Capture the cell that displays the provided text and extract its (x, y) central coordinate. 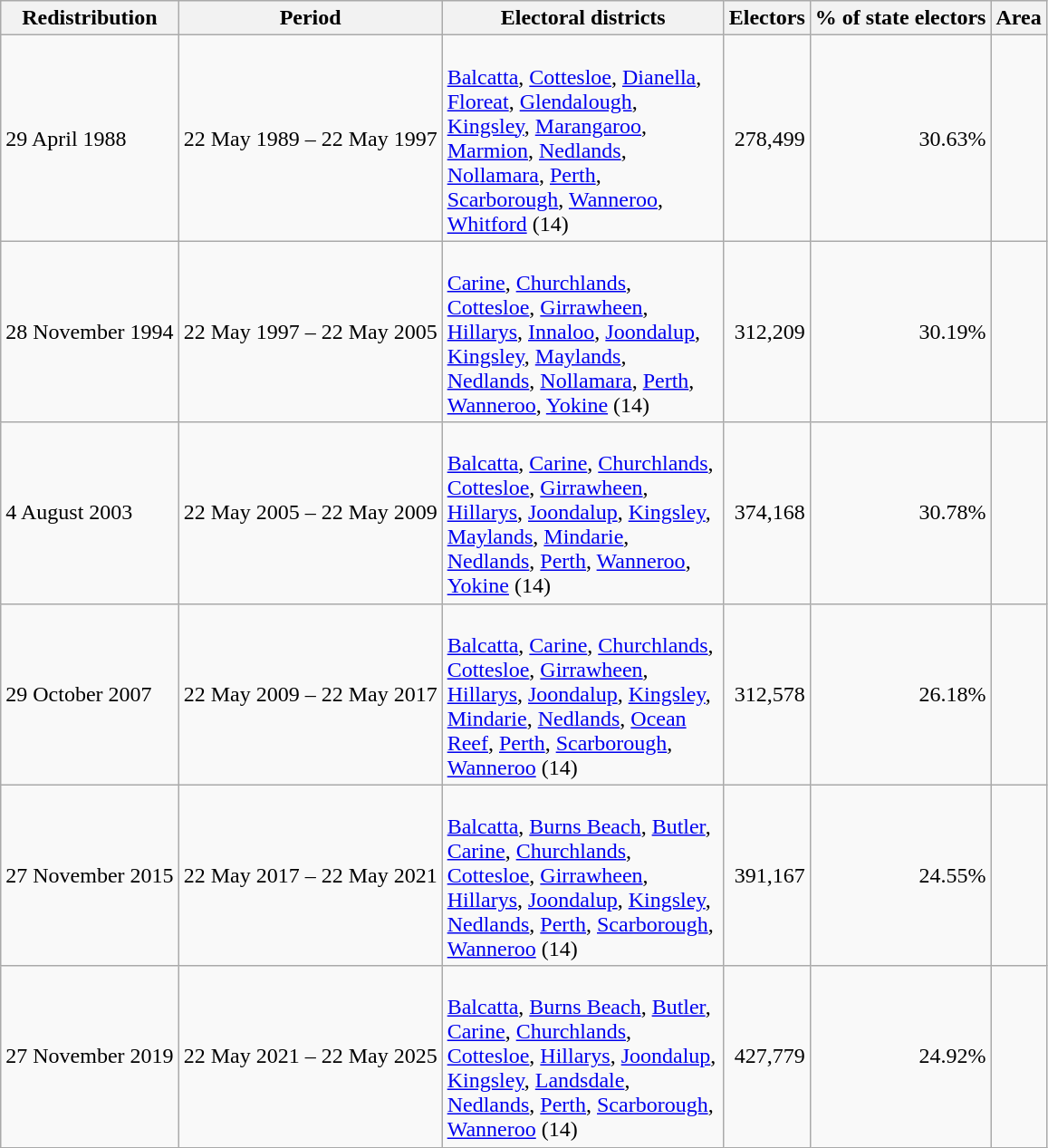
% of state electors (900, 18)
26.18% (900, 694)
24.55% (900, 875)
30.19% (900, 332)
27 November 2015 (90, 875)
22 May 2017 – 22 May 2021 (310, 875)
278,499 (766, 138)
22 May 2005 – 22 May 2009 (310, 513)
24.92% (900, 1056)
30.63% (900, 138)
29 October 2007 (90, 694)
391,167 (766, 875)
Period (310, 18)
22 May 1989 – 22 May 1997 (310, 138)
312,578 (766, 694)
29 April 1988 (90, 138)
Balcatta, Carine, Churchlands, Cottesloe, Girrawheen, Hillarys, Joondalup, Kingsley, Maylands, Mindarie, Nedlands, Perth, Wanneroo, Yokine (14) (583, 513)
Electors (766, 18)
4 August 2003 (90, 513)
Electoral districts (583, 18)
374,168 (766, 513)
22 May 2009 – 22 May 2017 (310, 694)
22 May 1997 – 22 May 2005 (310, 332)
Carine, Churchlands, Cottesloe, Girrawheen, Hillarys, Innaloo, Joondalup, Kingsley, Maylands, Nedlands, Nollamara, Perth, Wanneroo, Yokine (14) (583, 332)
Balcatta, Burns Beach, Butler, Carine, Churchlands, Cottesloe, Hillarys, Joondalup, Kingsley, Landsdale, Nedlands, Perth, Scarborough, Wanneroo (14) (583, 1056)
Area (1018, 18)
427,779 (766, 1056)
Balcatta, Cottesloe, Dianella, Floreat, Glendalough, Kingsley, Marangaroo, Marmion, Nedlands, Nollamara, Perth, Scarborough, Wanneroo, Whitford (14) (583, 138)
312,209 (766, 332)
Redistribution (90, 18)
Balcatta, Burns Beach, Butler, Carine, Churchlands, Cottesloe, Girrawheen, Hillarys, Joondalup, Kingsley, Nedlands, Perth, Scarborough, Wanneroo (14) (583, 875)
30.78% (900, 513)
27 November 2019 (90, 1056)
28 November 1994 (90, 332)
22 May 2021 – 22 May 2025 (310, 1056)
